Output the (x, y) coordinate of the center of the cell containing the given text.  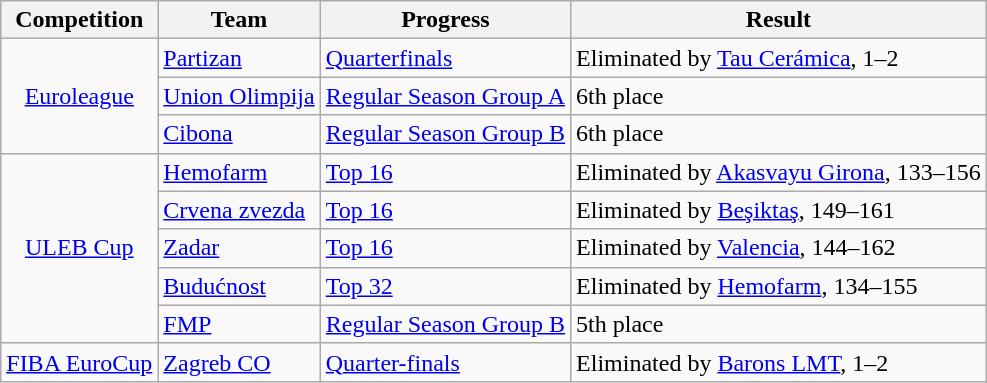
Eliminated by Valencia, 144–162 (779, 248)
Top 32 (445, 286)
Zadar (239, 248)
Quarterfinals (445, 58)
Eliminated by Tau Cerámica, 1–2 (779, 58)
FMP (239, 324)
Eliminated by Beşiktaş, 149–161 (779, 210)
Team (239, 20)
Eliminated by Akasvayu Girona, 133–156 (779, 172)
5th place (779, 324)
Budućnost (239, 286)
Euroleague (80, 96)
Regular Season Group A (445, 96)
Union Olimpija (239, 96)
Zagreb CO (239, 362)
Crvena zvezda (239, 210)
FIBA EuroCup (80, 362)
Eliminated by Hemofarm, 134–155 (779, 286)
Cibona (239, 134)
ULEB Cup (80, 248)
Eliminated by Barons LMT, 1–2 (779, 362)
Competition (80, 20)
Partizan (239, 58)
Result (779, 20)
Quarter-finals (445, 362)
Hemofarm (239, 172)
Progress (445, 20)
